Identify which cell holds the provided text, then report its [X, Y] central coordinate. 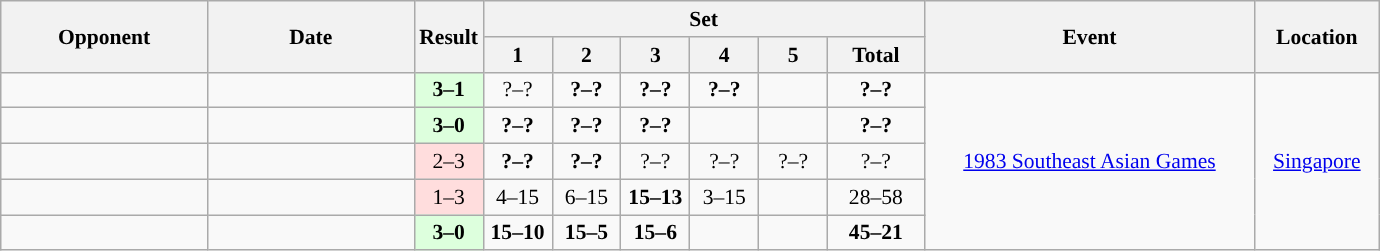
2–3 [448, 162]
15–5 [586, 233]
45–21 [876, 233]
Result [448, 36]
Set [704, 19]
4–15 [518, 197]
Total [876, 55]
Location [1317, 36]
4 [724, 55]
3 [656, 55]
6–15 [586, 197]
15–6 [656, 233]
15–13 [656, 197]
Date [310, 36]
3–15 [724, 197]
3–1 [448, 90]
Event [1090, 36]
5 [794, 55]
1–3 [448, 197]
15–10 [518, 233]
1 [518, 55]
1983 Southeast Asian Games [1090, 161]
2 [586, 55]
28–58 [876, 197]
Singapore [1317, 161]
Opponent [104, 36]
